From the cell containing the given text, extract its center point as [x, y] coordinate. 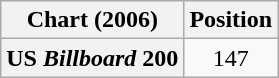
147 [231, 58]
Chart (2006) [92, 20]
Position [231, 20]
US Billboard 200 [92, 58]
